Provide the (x, y) coordinate of the cell's center where the given text is located.  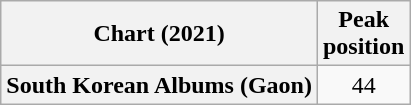
South Korean Albums (Gaon) (160, 85)
44 (363, 85)
Chart (2021) (160, 34)
Peakposition (363, 34)
